Capture the cell that displays the provided text and extract its (X, Y) central coordinate. 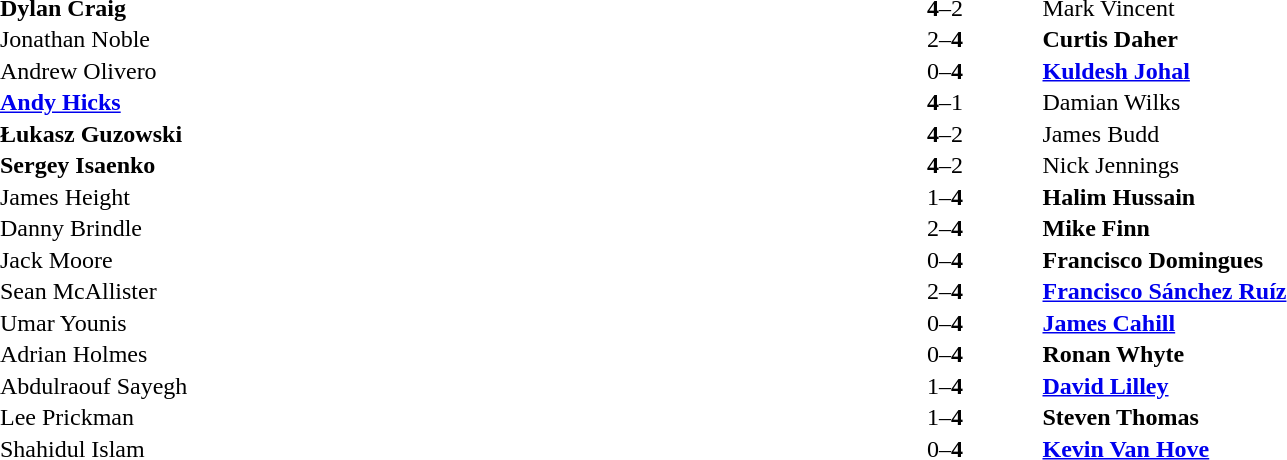
4–1 (944, 103)
